Search for the cell housing the specified text and yield its (X, Y) center coordinate. 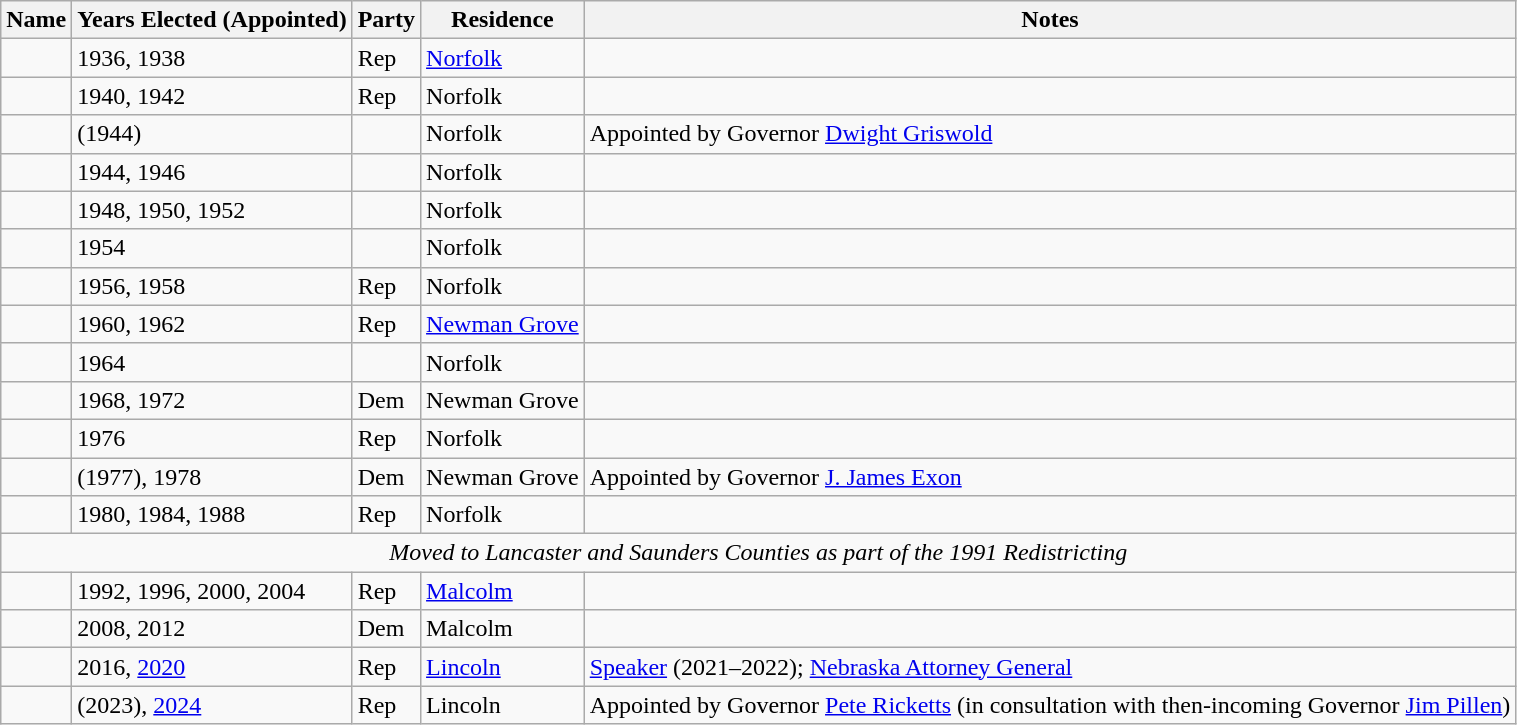
1960, 1962 (212, 324)
1940, 1942 (212, 96)
1976 (212, 438)
(1944) (212, 134)
1948, 1950, 1952 (212, 210)
2008, 2012 (212, 629)
Name (36, 20)
1980, 1984, 1988 (212, 515)
(2023), 2024 (212, 705)
Residence (503, 20)
1936, 1938 (212, 58)
1956, 1958 (212, 286)
Speaker (2021–2022); Nebraska Attorney General (1050, 667)
Moved to Lancaster and Saunders Counties as part of the 1991 Redistricting (758, 553)
Appointed by Governor Pete Ricketts (in consultation with then-incoming Governor Jim Pillen) (1050, 705)
1992, 1996, 2000, 2004 (212, 591)
1964 (212, 362)
1944, 1946 (212, 172)
(1977), 1978 (212, 477)
Years Elected (Appointed) (212, 20)
Notes (1050, 20)
1954 (212, 248)
1968, 1972 (212, 400)
2016, 2020 (212, 667)
Party (386, 20)
Appointed by Governor J. James Exon (1050, 477)
Appointed by Governor Dwight Griswold (1050, 134)
